Provide the (x, y) coordinate of the cell's center where the given text is located.  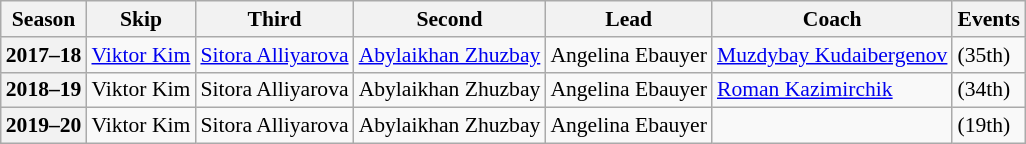
Roman Kazimirchik (832, 90)
Coach (832, 19)
Second (450, 19)
Muzdybay Kudaibergenov (832, 55)
(19th) (988, 126)
(34th) (988, 90)
Season (44, 19)
Lead (628, 19)
2019–20 (44, 126)
2018–19 (44, 90)
Third (274, 19)
2017–18 (44, 55)
(35th) (988, 55)
Events (988, 19)
Skip (140, 19)
